Extract the [x, y] coordinate from the center of the cell holding the provided text.  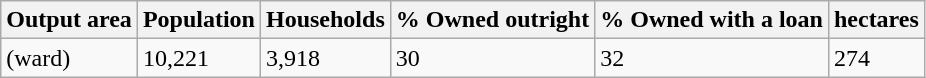
Households [325, 20]
hectares [876, 20]
Population [198, 20]
% Owned with a loan [712, 20]
Output area [70, 20]
274 [876, 58]
3,918 [325, 58]
30 [492, 58]
32 [712, 58]
% Owned outright [492, 20]
(ward) [70, 58]
10,221 [198, 58]
